Provide the (x, y) coordinate of the cell's center where the given text is located.  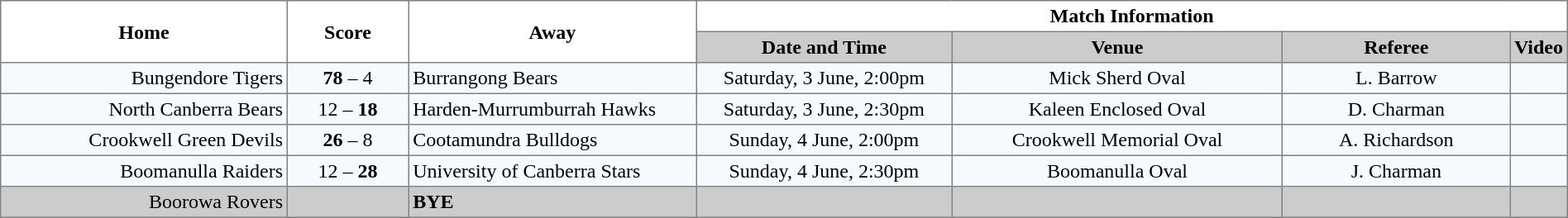
Saturday, 3 June, 2:00pm (824, 78)
Away (552, 31)
12 – 28 (347, 171)
Venue (1117, 47)
Score (347, 31)
Boomanulla Oval (1117, 171)
Video (1539, 47)
Date and Time (824, 47)
Bungendore Tigers (144, 78)
Referee (1396, 47)
Crookwell Green Devils (144, 140)
Sunday, 4 June, 2:30pm (824, 171)
Boorowa Rovers (144, 202)
Kaleen Enclosed Oval (1117, 109)
26 – 8 (347, 140)
Mick Sherd Oval (1117, 78)
Harden-Murrumburrah Hawks (552, 109)
Cootamundra Bulldogs (552, 140)
Burrangong Bears (552, 78)
A. Richardson (1396, 140)
J. Charman (1396, 171)
BYE (552, 202)
L. Barrow (1396, 78)
D. Charman (1396, 109)
Crookwell Memorial Oval (1117, 140)
Boomanulla Raiders (144, 171)
Saturday, 3 June, 2:30pm (824, 109)
Home (144, 31)
Match Information (1131, 17)
12 – 18 (347, 109)
Sunday, 4 June, 2:00pm (824, 140)
University of Canberra Stars (552, 171)
78 – 4 (347, 78)
North Canberra Bears (144, 109)
